Identify which cell holds the provided text, then report its (X, Y) central coordinate. 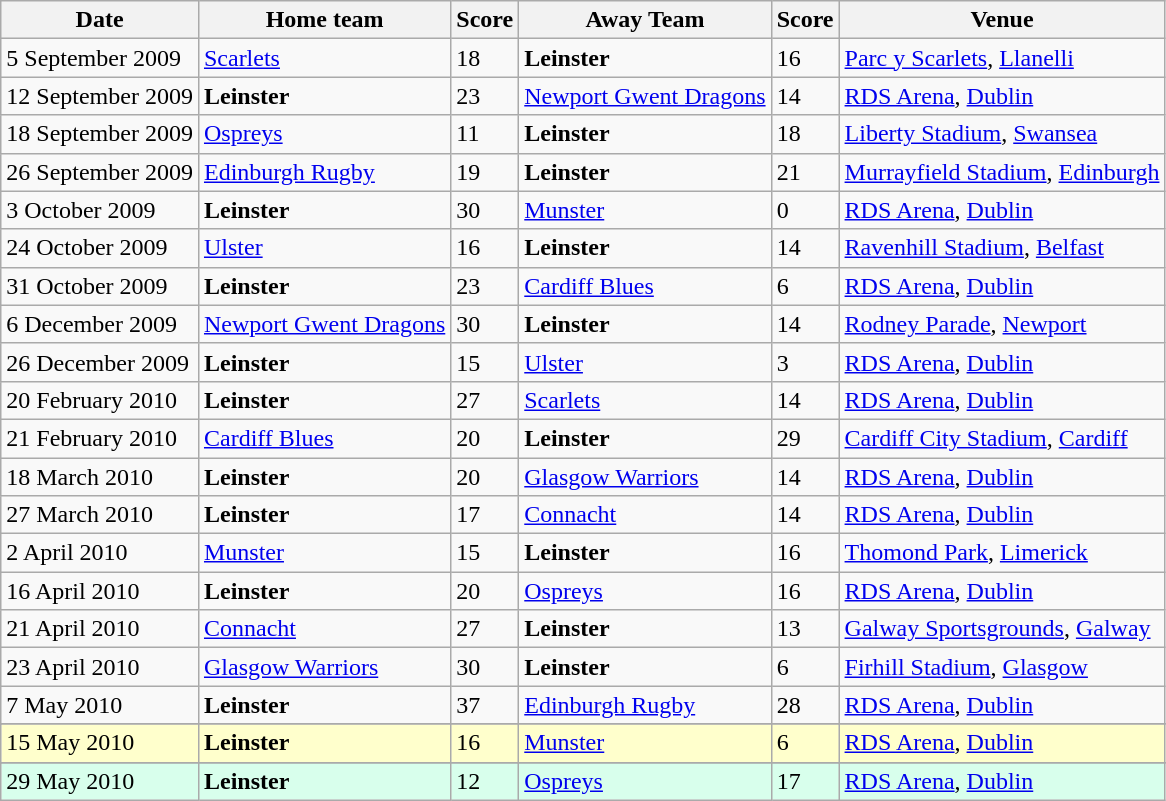
Home team (324, 20)
Venue (1002, 20)
0 (805, 210)
7 May 2010 (100, 705)
Date (100, 20)
26 December 2009 (100, 362)
Liberty Stadium, Swansea (1002, 134)
Firhill Stadium, Glasgow (1002, 667)
27 March 2010 (100, 515)
29 May 2010 (100, 781)
23 April 2010 (100, 667)
21 April 2010 (100, 629)
29 (805, 438)
37 (485, 705)
13 (805, 629)
18 September 2009 (100, 134)
Parc y Scarlets, Llanelli (1002, 58)
Galway Sportsgrounds, Galway (1002, 629)
24 October 2009 (100, 248)
15 May 2010 (100, 743)
12 September 2009 (100, 96)
Thomond Park, Limerick (1002, 553)
20 February 2010 (100, 400)
Cardiff City Stadium, Cardiff (1002, 438)
3 October 2009 (100, 210)
26 September 2009 (100, 172)
Away Team (645, 20)
31 October 2009 (100, 286)
21 (805, 172)
Murrayfield Stadium, Edinburgh (1002, 172)
6 December 2009 (100, 324)
5 September 2009 (100, 58)
18 March 2010 (100, 477)
11 (485, 134)
16 April 2010 (100, 591)
21 February 2010 (100, 438)
28 (805, 705)
19 (485, 172)
3 (805, 362)
Rodney Parade, Newport (1002, 324)
2 April 2010 (100, 553)
Ravenhill Stadium, Belfast (1002, 248)
12 (485, 781)
